Output the [x, y] coordinate of the center of the cell containing the given text.  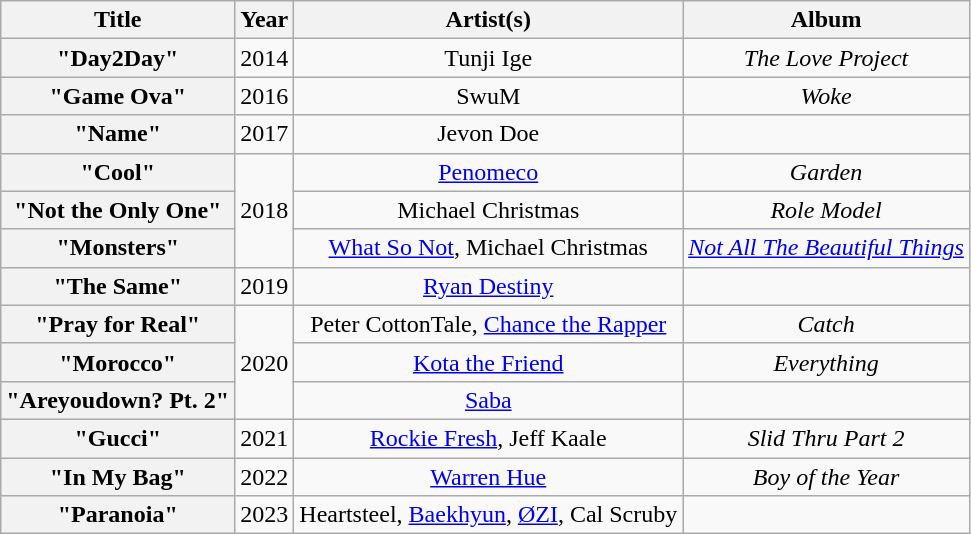
Warren Hue [488, 477]
"Day2Day" [118, 58]
Saba [488, 400]
What So Not, Michael Christmas [488, 248]
Rockie Fresh, Jeff Kaale [488, 438]
Tunji Ige [488, 58]
"Monsters" [118, 248]
2023 [264, 515]
"The Same" [118, 286]
Role Model [826, 210]
The Love Project [826, 58]
"Game Ova" [118, 96]
Michael Christmas [488, 210]
Peter CottonTale, Chance the Rapper [488, 324]
Catch [826, 324]
"Name" [118, 134]
Everything [826, 362]
"In My Bag" [118, 477]
Title [118, 20]
Penomeco [488, 172]
"Not the Only One" [118, 210]
"Gucci" [118, 438]
"Cool" [118, 172]
2014 [264, 58]
"Paranoia" [118, 515]
2022 [264, 477]
Artist(s) [488, 20]
Heartsteel, Baekhyun, ØZI, Cal Scruby [488, 515]
Boy of the Year [826, 477]
"Pray for Real" [118, 324]
"Areyoudown? Pt. 2" [118, 400]
Jevon Doe [488, 134]
SwuM [488, 96]
"Morocco" [118, 362]
2016 [264, 96]
Kota the Friend [488, 362]
Woke [826, 96]
2019 [264, 286]
Year [264, 20]
2021 [264, 438]
Album [826, 20]
2017 [264, 134]
Not All The Beautiful Things [826, 248]
2018 [264, 210]
Slid Thru Part 2 [826, 438]
Ryan Destiny [488, 286]
2020 [264, 362]
Garden [826, 172]
